Find where the given text appears and provide that cell's center as [X, Y] coordinate. 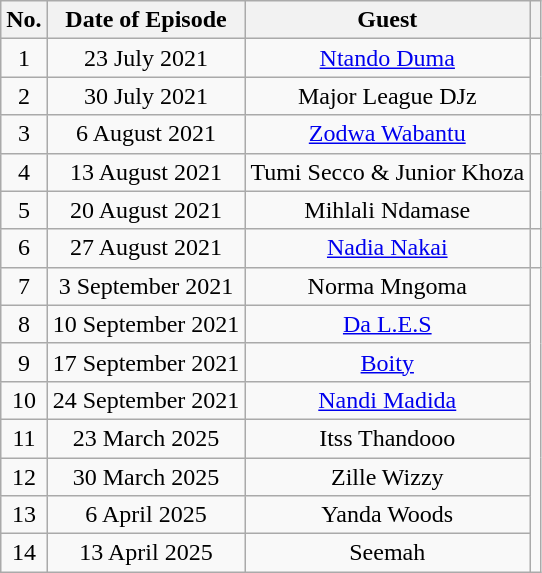
14 [24, 553]
1 [24, 58]
No. [24, 20]
13 August 2021 [146, 172]
13 [24, 515]
Zille Wizzy [388, 477]
Date of Episode [146, 20]
12 [24, 477]
23 July 2021 [146, 58]
8 [24, 324]
9 [24, 362]
5 [24, 210]
Nadia Nakai [388, 248]
Yanda Woods [388, 515]
3 September 2021 [146, 286]
4 [24, 172]
30 July 2021 [146, 96]
Ntando Duma [388, 58]
10 [24, 400]
Seemah [388, 553]
Nandi Madida [388, 400]
Zodwa Wabantu [388, 134]
Tumi Secco & Junior Khoza [388, 172]
2 [24, 96]
Norma Mngoma [388, 286]
3 [24, 134]
Mihlali Ndamase [388, 210]
17 September 2021 [146, 362]
11 [24, 438]
20 August 2021 [146, 210]
Da L.E.S [388, 324]
30 March 2025 [146, 477]
Itss Thandooo [388, 438]
6 [24, 248]
24 September 2021 [146, 400]
Boity [388, 362]
10 September 2021 [146, 324]
Guest [388, 20]
27 August 2021 [146, 248]
13 April 2025 [146, 553]
23 March 2025 [146, 438]
7 [24, 286]
6 August 2021 [146, 134]
6 April 2025 [146, 515]
Major League DJz [388, 96]
